From the cell containing the given text, extract its center point as [x, y] coordinate. 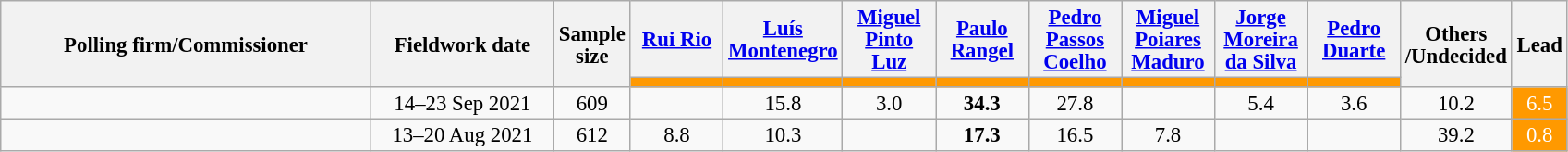
Luís Montenegro [784, 39]
10.2 [1456, 104]
Jorge Moreira da Silva [1260, 39]
Miguel Pinto Luz [889, 39]
16.5 [1076, 135]
Miguel Poiares Maduro [1168, 39]
39.2 [1456, 135]
Polling firm/Commissioner [187, 44]
13–20 Aug 2021 [462, 135]
Pedro Duarte [1355, 39]
Paulo Rangel [981, 39]
3.0 [889, 104]
609 [591, 104]
Sample size [591, 44]
34.3 [981, 104]
0.8 [1539, 135]
17.3 [981, 135]
Others/Undecided [1456, 44]
Lead [1539, 44]
Pedro Passos Coelho [1076, 39]
8.8 [676, 135]
7.8 [1168, 135]
3.6 [1355, 104]
Rui Rio [676, 39]
Fieldwork date [462, 44]
27.8 [1076, 104]
5.4 [1260, 104]
10.3 [784, 135]
15.8 [784, 104]
6.5 [1539, 104]
14–23 Sep 2021 [462, 104]
612 [591, 135]
